Determine the [X, Y] coordinate at the center of the cell enclosing the given text.  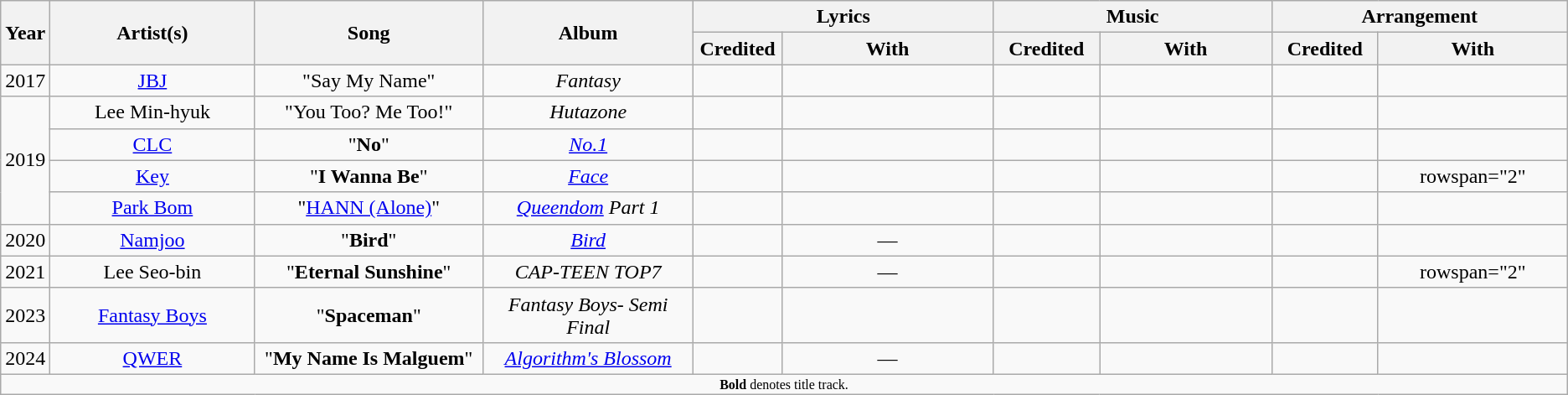
2017 [25, 81]
Fantasy Boys [152, 315]
2019 [25, 160]
"HANN (Alone)" [369, 208]
2024 [25, 358]
Namjoo [152, 240]
"No" [369, 144]
2023 [25, 315]
"Bird" [369, 240]
"Say My Name" [369, 81]
Key [152, 176]
Algorithm's Blossom [588, 358]
"I Wanna Be" [369, 176]
Artist(s) [152, 33]
Queendom Part 1 [588, 208]
Lyrics [843, 17]
Lee Min-hyuk [152, 112]
Arrangement [1419, 17]
Album [588, 33]
Fantasy Boys- Semi Final [588, 315]
QWER [152, 358]
Face [588, 176]
Music [1132, 17]
Fantasy [588, 81]
CLC [152, 144]
CAP-TEEN TOP7 [588, 272]
Bold denotes title track. [784, 384]
"Eternal Sunshine" [369, 272]
Song [369, 33]
JBJ [152, 81]
Year [25, 33]
"You Too? Me Too!" [369, 112]
"My Name Is Malguem" [369, 358]
2020 [25, 240]
"Spaceman" [369, 315]
Bird [588, 240]
No.1 [588, 144]
Lee Seo-bin [152, 272]
2021 [25, 272]
Park Bom [152, 208]
Hutazone [588, 112]
